Extract the [X, Y] coordinate from the center of the cell holding the provided text.  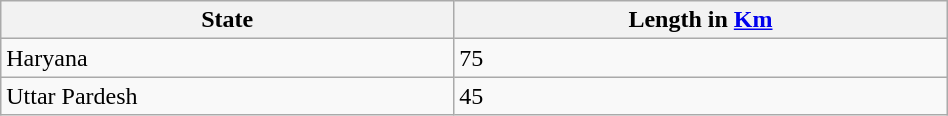
Length in Km [701, 20]
45 [701, 96]
Haryana [228, 58]
Uttar Pardesh [228, 96]
State [228, 20]
75 [701, 58]
